Pinpoint the cell where the given text exists, returning its (x, y) midpoint coordinate. 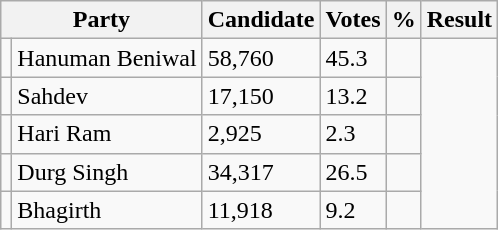
2.3 (353, 134)
Hari Ram (107, 134)
2,925 (261, 134)
17,150 (261, 96)
58,760 (261, 58)
34,317 (261, 172)
45.3 (353, 58)
Votes (353, 20)
26.5 (353, 172)
Bhagirth (107, 210)
13.2 (353, 96)
9.2 (353, 210)
Candidate (261, 20)
11,918 (261, 210)
% (404, 20)
Result (459, 20)
Durg Singh (107, 172)
Party (102, 20)
Sahdev (107, 96)
Hanuman Beniwal (107, 58)
